Detect which cell encompasses the target text, then output its (x, y) center coordinate. 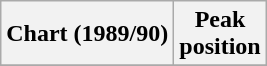
Peakposition (220, 34)
Chart (1989/90) (88, 34)
